Extract the (X, Y) coordinate from the center of the cell holding the provided text.  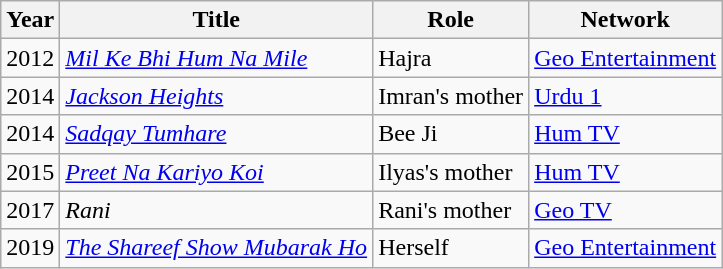
Rani (216, 210)
Mil Ke Bhi Hum Na Mile (216, 58)
2017 (30, 210)
2012 (30, 58)
Jackson Heights (216, 96)
Geo TV (626, 210)
Imran's mother (451, 96)
Network (626, 20)
Role (451, 20)
Preet Na Kariyo Koi (216, 172)
Rani's mother (451, 210)
Ilyas's mother (451, 172)
Urdu 1 (626, 96)
Herself (451, 248)
Title (216, 20)
2015 (30, 172)
Bee Ji (451, 134)
Year (30, 20)
The Shareef Show Mubarak Ho (216, 248)
Hajra (451, 58)
2019 (30, 248)
Sadqay Tumhare (216, 134)
